Identify which cell holds the provided text, then report its [X, Y] central coordinate. 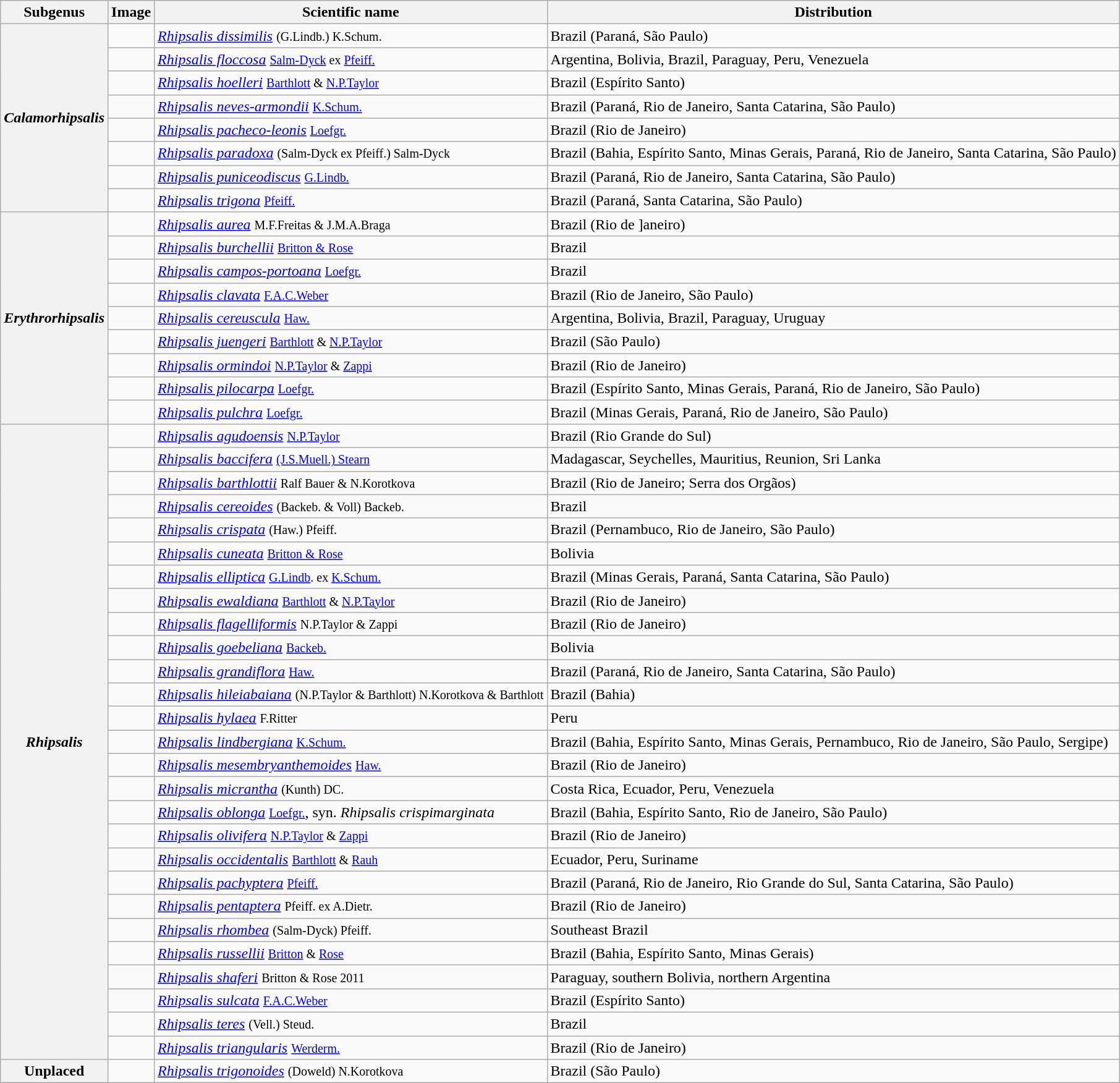
Rhipsalis rhombea (Salm-Dyck) Pfeiff. [351, 930]
Scientific name [351, 12]
Rhipsalis olivifera N.P.Taylor & Zappi [351, 836]
Rhipsalis occidentalis Barthlott & Rauh [351, 859]
Southeast Brazil [833, 930]
Brazil (Pernambuco, Rio de Janeiro, São Paulo) [833, 530]
Rhipsalis shaferi Britton & Rose 2011 [351, 977]
Brazil (Bahia) [833, 695]
Rhipsalis baccifera (J.S.Muell.) Stearn [351, 459]
Brazil (Paraná, Santa Catarina, São Paulo) [833, 200]
Rhipsalis dissimilis (G.Lindb.) K.Schum. [351, 36]
Brazil (Minas Gerais, Paraná, Rio de Janeiro, São Paulo) [833, 412]
Distribution [833, 12]
Rhipsalis trigonoides (Doweld) N.Korotkova [351, 1071]
Rhipsalis [54, 742]
Rhipsalis cereuscula Haw. [351, 318]
Rhipsalis floccosa Salm-Dyck ex Pfeiff. [351, 59]
Rhipsalis flagelliformis N.P.Taylor & Zappi [351, 624]
Rhipsalis cereoides (Backeb. & Voll) Backeb. [351, 506]
Rhipsalis cuneata Britton & Rose [351, 553]
Rhipsalis triangularis Werderm. [351, 1048]
Calamorhipsalis [54, 118]
Rhipsalis puniceodiscus G.Lindb. [351, 177]
Rhipsalis pachyptera Pfeiff. [351, 883]
Rhipsalis clavata F.A.C.Weber [351, 295]
Ecuador, Peru, Suriname [833, 859]
Brazil (Minas Gerais, Paraná, Santa Catarina, São Paulo) [833, 577]
Brazil (Rio de ]aneiro) [833, 224]
Rhipsalis ormindoi N.P.Taylor & Zappi [351, 365]
Rhipsalis sulcata F.A.C.Weber [351, 1000]
Rhipsalis pacheco-leonis Loefgr. [351, 130]
Subgenus [54, 12]
Brazil (Bahia, Espírito Santo, Minas Gerais, Pernambuco, Rio de Janeiro, São Paulo, Sergipe) [833, 742]
Brazil (Rio Grande do Sul) [833, 436]
Rhipsalis mesembryanthemoides Haw. [351, 765]
Argentina, Bolivia, Brazil, Paraguay, Uruguay [833, 318]
Madagascar, Seychelles, Mauritius, Reunion, Sri Lanka [833, 459]
Paraguay, southern Bolivia, northern Argentina [833, 977]
Rhipsalis pilocarpa Loefgr. [351, 389]
Rhipsalis paradoxa (Salm-Dyck ex Pfeiff.) Salm-Dyck [351, 153]
Rhipsalis teres (Vell.) Steud. [351, 1024]
Unplaced [54, 1071]
Rhipsalis aurea M.F.Freitas & J.M.A.Braga [351, 224]
Rhipsalis barthlottii Ralf Bauer & N.Korotkova [351, 483]
Brazil (Paraná, Rio de Janeiro, Rio Grande do Sul, Santa Catarina, São Paulo) [833, 883]
Erythrorhipsalis [54, 318]
Rhipsalis pentaptera Pfeiff. ex A.Dietr. [351, 906]
Rhipsalis hileiabaiana (N.P.Taylor & Barthlott) N.Korotkova & Barthlott [351, 695]
Brazil (Paraná, São Paulo) [833, 36]
Rhipsalis crispata (Haw.) Pfeiff. [351, 530]
Brazil (Bahia, Espírito Santo, Minas Gerais, Paraná, Rio de Janeiro, Santa Catarina, São Paulo) [833, 153]
Costa Rica, Ecuador, Peru, Venezuela [833, 789]
Argentina, Bolivia, Brazil, Paraguay, Peru, Venezuela [833, 59]
Rhipsalis neves-armondii K.Schum. [351, 106]
Brazil (Rio de Janeiro; Serra dos Orgãos) [833, 483]
Rhipsalis grandiflora Haw. [351, 671]
Brazil (Espírito Santo, Minas Gerais, Paraná, Rio de Janeiro, São Paulo) [833, 389]
Rhipsalis micrantha (Kunth) DC. [351, 789]
Rhipsalis agudoensis N.P.Taylor [351, 436]
Rhipsalis juengeri Barthlott & N.P.Taylor [351, 342]
Image [131, 12]
Rhipsalis goebeliana Backeb. [351, 647]
Rhipsalis trigona Pfeiff. [351, 200]
Rhipsalis pulchra Loefgr. [351, 412]
Rhipsalis hylaea F.Ritter [351, 718]
Brazil (Rio de Janeiro, São Paulo) [833, 295]
Rhipsalis burchellii Britton & Rose [351, 247]
Rhipsalis oblonga Loefgr., syn. Rhipsalis crispimarginata [351, 812]
Rhipsalis hoelleri Barthlott & N.P.Taylor [351, 83]
Rhipsalis campos-portoana Loefgr. [351, 271]
Rhipsalis elliptica G.Lindb. ex K.Schum. [351, 577]
Peru [833, 718]
Brazil (Bahia, Espírito Santo, Minas Gerais) [833, 953]
Rhipsalis russellii Britton & Rose [351, 953]
Brazil (Bahia, Espírito Santo, Rio de Janeiro, São Paulo) [833, 812]
Rhipsalis lindbergiana K.Schum. [351, 742]
Rhipsalis ewaldiana Barthlott & N.P.Taylor [351, 600]
